Provide the [x, y] coordinate of the cell's center where the given text is located.  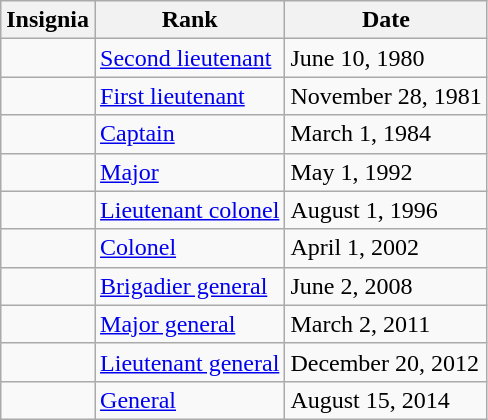
Lieutenant colonel [190, 210]
May 1, 1992 [386, 172]
Colonel [190, 248]
General [190, 400]
August 15, 2014 [386, 400]
August 1, 1996 [386, 210]
March 1, 1984 [386, 134]
November 28, 1981 [386, 96]
First lieutenant [190, 96]
March 2, 2011 [386, 324]
Major [190, 172]
Brigadier general [190, 286]
Rank [190, 20]
April 1, 2002 [386, 248]
Insignia [48, 20]
Major general [190, 324]
June 2, 2008 [386, 286]
Captain [190, 134]
June 10, 1980 [386, 58]
Date [386, 20]
December 20, 2012 [386, 362]
Lieutenant general [190, 362]
Second lieutenant [190, 58]
